From the cell containing the given text, extract its center point as [x, y] coordinate. 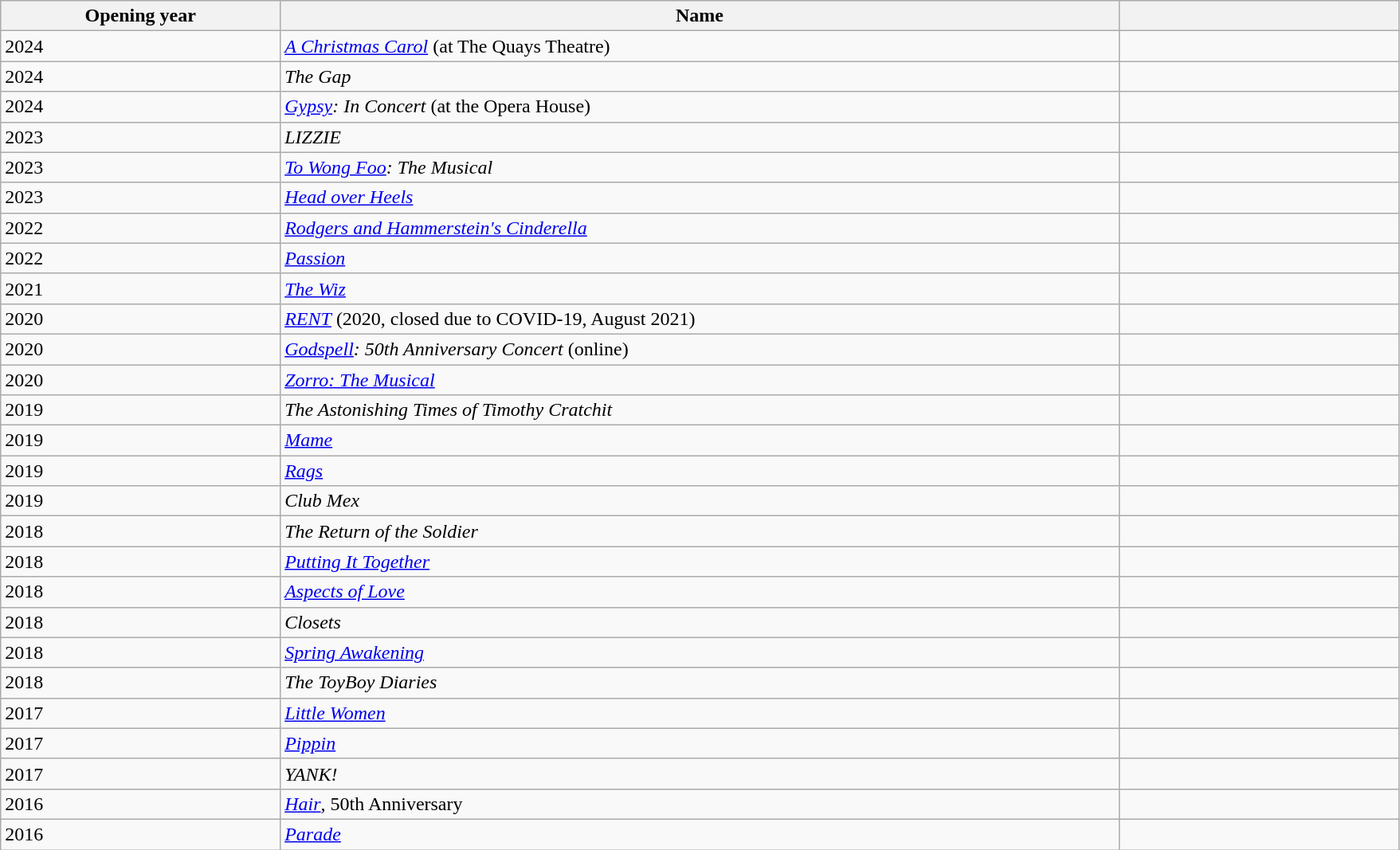
Putting It Together [700, 562]
RENT (2020, closed due to COVID-19, August 2021) [700, 319]
Godspell: 50th Anniversary Concert (online) [700, 349]
A Christmas Carol (at The Quays Theatre) [700, 46]
Parade [700, 834]
Opening year [140, 16]
Head over Heels [700, 198]
Mame [700, 441]
Hair, 50th Anniversary [700, 804]
The Wiz [700, 288]
Spring Awakening [700, 652]
Little Women [700, 713]
Closets [700, 622]
Name [700, 16]
Passion [700, 258]
YANK! [700, 774]
Rodgers and Hammerstein's Cinderella [700, 228]
2021 [140, 288]
Zorro: The Musical [700, 380]
Gypsy: In Concert (at the Opera House) [700, 107]
Aspects of Love [700, 592]
To Wong Foo: The Musical [700, 167]
Club Mex [700, 501]
The ToyBoy Diaries [700, 683]
The Gap [700, 76]
Pippin [700, 743]
The Return of the Soldier [700, 531]
Rags [700, 471]
The Astonishing Times of Timothy Cratchit [700, 410]
LIZZIE [700, 137]
